Capture the cell that displays the provided text and extract its [x, y] central coordinate. 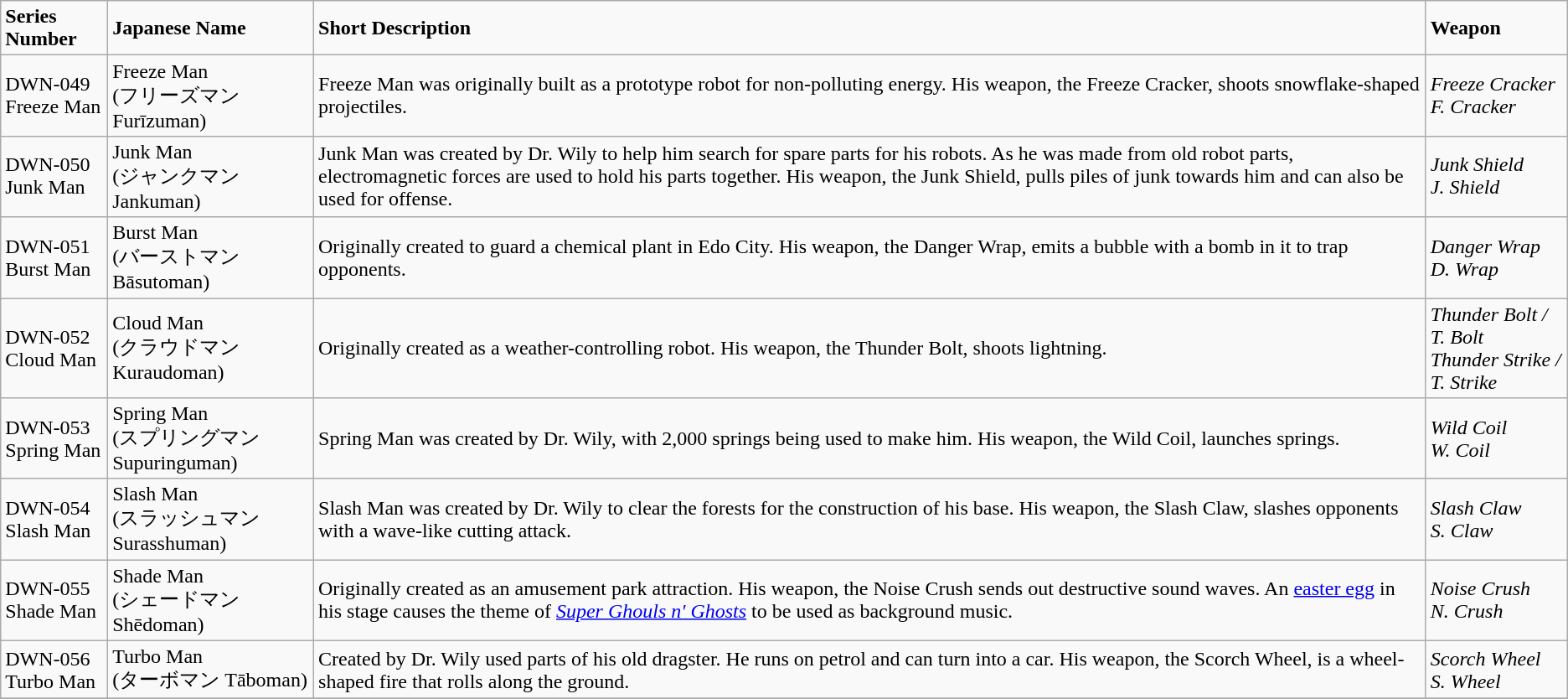
DWN-054Slash Man [54, 520]
Originally created to guard a chemical plant in Edo City. His weapon, the Danger Wrap, emits a bubble with a bomb in it to trap opponents. [870, 258]
DWN-052Cloud Man [54, 349]
Spring Man(スプリングマン Supuringuman) [211, 439]
Weapon [1496, 28]
DWN-050Junk Man [54, 176]
Series Number [54, 28]
Thunder Bolt / T. BoltThunder Strike / T. Strike [1496, 349]
Slash ClawS. Claw [1496, 520]
Burst Man(バーストマン Bāsutoman) [211, 258]
Short Description [870, 28]
DWN-053Spring Man [54, 439]
Wild CoilW. Coil [1496, 439]
Slash Man(スラッシュマン Surasshuman) [211, 520]
Scorch WheelS. Wheel [1496, 670]
Freeze Man(フリーズマン Furīzuman) [211, 96]
Junk Man(ジャンクマン Jankuman) [211, 176]
Freeze Man was originally built as a prototype robot for non-polluting energy. His weapon, the Freeze Cracker, shoots snowflake-shaped projectiles. [870, 96]
Danger WrapD. Wrap [1496, 258]
Japanese Name [211, 28]
Originally created as a weather-controlling robot. His weapon, the Thunder Bolt, shoots lightning. [870, 349]
DWN-051Burst Man [54, 258]
Cloud Man(クラウドマン Kuraudoman) [211, 349]
Turbo Man(ターボマン Tāboman) [211, 670]
Junk ShieldJ. Shield [1496, 176]
DWN-055Shade Man [54, 600]
Shade Man(シェードマン Shēdoman) [211, 600]
DWN-056Turbo Man [54, 670]
Noise CrushN. Crush [1496, 600]
DWN-049Freeze Man [54, 96]
Spring Man was created by Dr. Wily, with 2,000 springs being used to make him. His weapon, the Wild Coil, launches springs. [870, 439]
Freeze CrackerF. Cracker [1496, 96]
